Identify which cell holds the provided text, then report its (x, y) central coordinate. 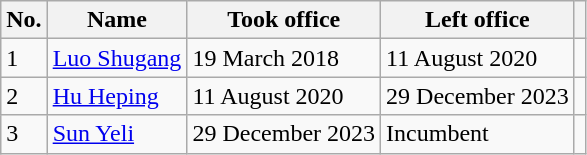
Took office (284, 20)
Luo Shugang (117, 58)
19 March 2018 (284, 58)
3 (24, 134)
No. (24, 20)
Sun Yeli (117, 134)
Left office (478, 20)
Hu Heping (117, 96)
Name (117, 20)
1 (24, 58)
Incumbent (478, 134)
2 (24, 96)
